Locate the cell with the specified text and output its (X, Y) center coordinate. 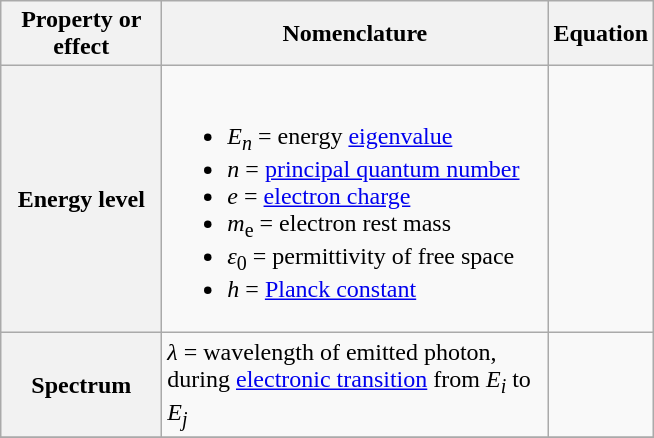
En = energy eigenvaluen = principal quantum numbere = electron chargeme = electron rest massε0 = permittivity of free spaceh = Planck constant (355, 200)
Spectrum (82, 386)
Equation (601, 34)
Property or effect (82, 34)
λ = wavelength of emitted photon, during electronic transition from Ei to Ej (355, 386)
Nomenclature (355, 34)
Energy level (82, 200)
